Search for the cell housing the specified text and yield its [x, y] center coordinate. 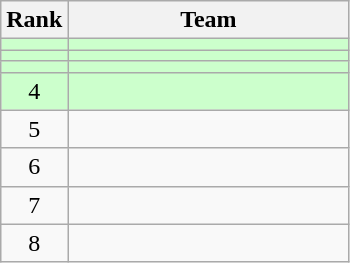
Rank [34, 20]
4 [34, 91]
6 [34, 167]
7 [34, 205]
8 [34, 243]
Team [208, 20]
5 [34, 129]
